Detect which cell encompasses the target text, then output its [X, Y] center coordinate. 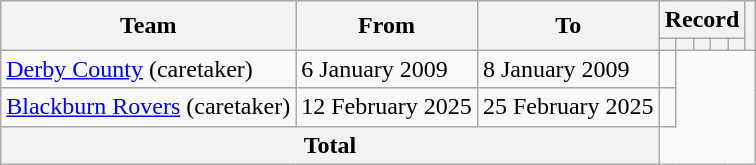
Team [148, 26]
6 January 2009 [387, 69]
From [387, 26]
25 February 2025 [568, 107]
Total [330, 145]
8 January 2009 [568, 69]
12 February 2025 [387, 107]
Record [702, 20]
Derby County (caretaker) [148, 69]
Blackburn Rovers (caretaker) [148, 107]
To [568, 26]
